Return (x, y) of the center of cell containing provided text 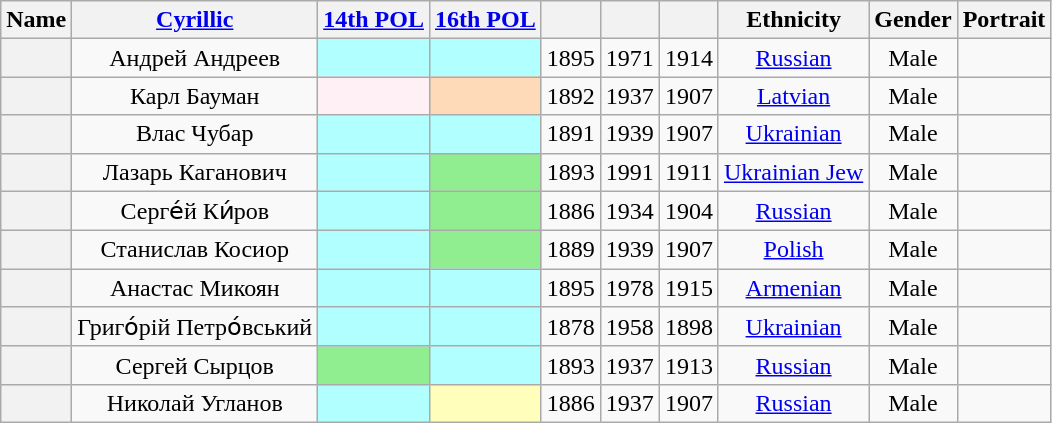
1904 (688, 211)
14th POL (374, 20)
Карл Бауман (195, 96)
1978 (630, 288)
1892 (570, 96)
16th POL (485, 20)
1911 (688, 172)
Latvian (793, 96)
1913 (688, 365)
Серге́й Ки́ров (195, 211)
Влас Чубар (195, 134)
Cyrillic (195, 20)
Николай Угланов (195, 403)
1898 (688, 327)
1934 (630, 211)
Portrait (1004, 20)
Gender (913, 20)
Name (36, 20)
1878 (570, 327)
1915 (688, 288)
1991 (630, 172)
Анастас Микоян (195, 288)
Polish (793, 250)
Ethnicity (793, 20)
1889 (570, 250)
Armenian (793, 288)
Сергей Сырцов (195, 365)
Лазарь Каганович (195, 172)
Станислав Косиор (195, 250)
Ukrainian Jew (793, 172)
1958 (630, 327)
1914 (688, 58)
Григо́рій Петро́вський (195, 327)
Андрей Андреев (195, 58)
1971 (630, 58)
1891 (570, 134)
